Detect which cell encompasses the target text, then output its (x, y) center coordinate. 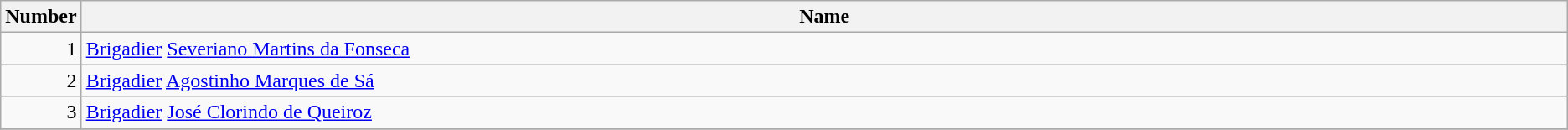
1 (41, 49)
Number (41, 17)
Brigadier José Clorindo de Queiroz (824, 112)
2 (41, 81)
Brigadier Severiano Martins da Fonseca (824, 49)
3 (41, 112)
Brigadier Agostinho Marques de Sá (824, 81)
Name (824, 17)
